Detect which cell encompasses the target text, then output its (X, Y) center coordinate. 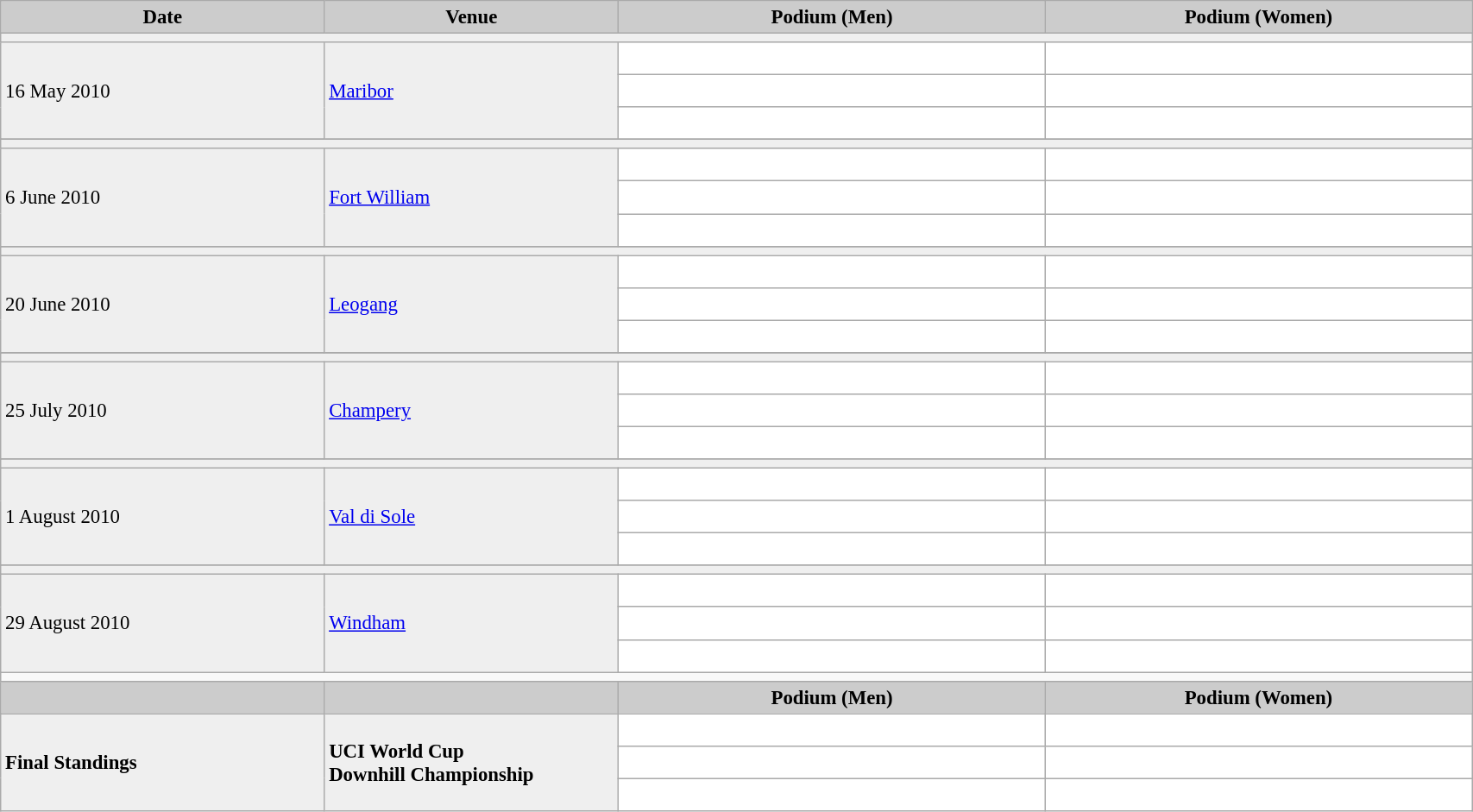
25 July 2010 (162, 411)
16 May 2010 (162, 91)
Date (162, 17)
Final Standings (162, 763)
Champery (471, 411)
20 June 2010 (162, 304)
Maribor (471, 91)
Venue (471, 17)
Fort William (471, 197)
UCI World Cup Downhill Championship (471, 763)
Leogang (471, 304)
Val di Sole (471, 518)
6 June 2010 (162, 197)
29 August 2010 (162, 623)
Windham (471, 623)
1 August 2010 (162, 518)
